Output the [X, Y] coordinate of the center of the cell containing the given text.  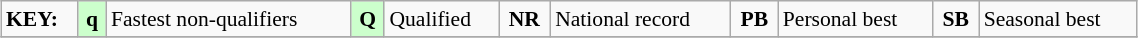
PB [754, 19]
NR [524, 19]
Q [368, 19]
National record [640, 19]
KEY: [40, 19]
q [92, 19]
Seasonal best [1058, 19]
Personal best [856, 19]
SB [956, 19]
Fastest non-qualifiers [228, 19]
Qualified [441, 19]
